Return the (X, Y) coordinate for the center point of the cell that contains the specified text.  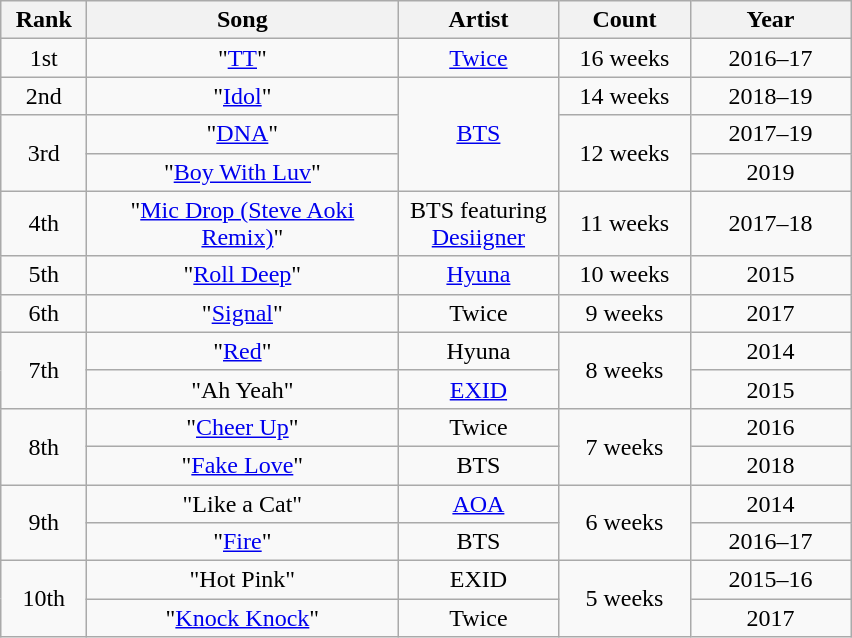
Rank (44, 20)
2018 (770, 465)
7 weeks (624, 446)
4th (44, 224)
12 weeks (624, 153)
"Like a Cat" (242, 503)
"Ah Yeah" (242, 389)
8 weeks (624, 370)
2018–19 (770, 96)
6th (44, 313)
3rd (44, 153)
16 weeks (624, 58)
Song (242, 20)
9 weeks (624, 313)
11 weeks (624, 224)
Year (770, 20)
7th (44, 370)
8th (44, 446)
10th (44, 599)
"DNA" (242, 134)
2017–18 (770, 224)
5 weeks (624, 599)
"Boy With Luv" (242, 172)
"Roll Deep" (242, 275)
"Knock Knock" (242, 618)
2nd (44, 96)
2017–19 (770, 134)
1st (44, 58)
6 weeks (624, 522)
"Red" (242, 351)
Count (624, 20)
"Cheer Up" (242, 427)
5th (44, 275)
2019 (770, 172)
2016 (770, 427)
AOA (478, 503)
9th (44, 522)
"Fake Love" (242, 465)
"Signal" (242, 313)
2015–16 (770, 580)
"Idol" (242, 96)
14 weeks (624, 96)
BTS featuring Desiigner (478, 224)
"TT" (242, 58)
"Hot Pink" (242, 580)
"Mic Drop (Steve Aoki Remix)" (242, 224)
"Fire" (242, 542)
Artist (478, 20)
10 weeks (624, 275)
